Determine the (x, y) coordinate at the center of the cell enclosing the given text.  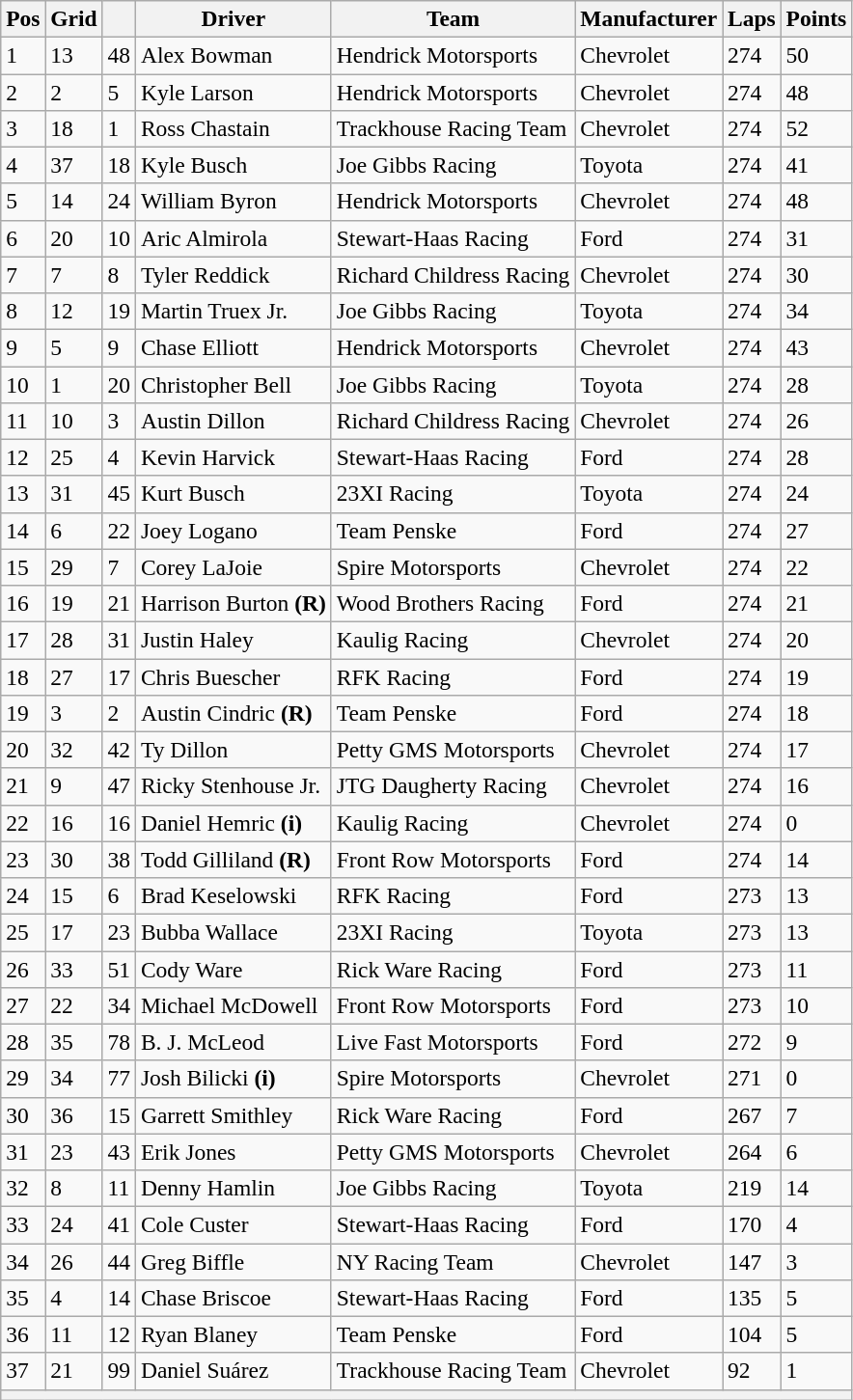
Live Fast Motorsports (453, 1042)
Bubba Wallace (234, 932)
Pos (23, 18)
Harrison Burton (R) (234, 603)
219 (753, 1188)
Kyle Larson (234, 92)
Greg Biffle (234, 1261)
Chase Elliott (234, 347)
Points (816, 18)
Denny Hamlin (234, 1188)
Ty Dillon (234, 750)
Manufacturer (648, 18)
Grid (73, 18)
Christopher Bell (234, 384)
47 (119, 786)
Erik Jones (234, 1152)
92 (753, 1371)
Chase Briscoe (234, 1298)
45 (119, 494)
Garrett Smithley (234, 1115)
42 (119, 750)
Wood Brothers Racing (453, 603)
Chris Buescher (234, 676)
51 (119, 969)
44 (119, 1261)
267 (753, 1115)
Brad Keselowski (234, 895)
77 (119, 1079)
Driver (234, 18)
50 (816, 55)
104 (753, 1334)
Kyle Busch (234, 165)
Justin Haley (234, 640)
Ricky Stenhouse Jr. (234, 786)
Austin Cindric (R) (234, 713)
Corey LaJoie (234, 567)
Tyler Reddick (234, 275)
Ryan Blaney (234, 1334)
Daniel Suárez (234, 1371)
Joey Logano (234, 531)
Austin Dillon (234, 421)
Kurt Busch (234, 494)
Cole Custer (234, 1224)
170 (753, 1224)
Laps (753, 18)
135 (753, 1298)
Michael McDowell (234, 1005)
Josh Bilicki (i) (234, 1079)
NY Racing Team (453, 1261)
Todd Gilliland (R) (234, 860)
Kevin Harvick (234, 457)
272 (753, 1042)
Ross Chastain (234, 128)
JTG Daugherty Racing (453, 786)
78 (119, 1042)
38 (119, 860)
Martin Truex Jr. (234, 311)
52 (816, 128)
271 (753, 1079)
Team (453, 18)
William Byron (234, 202)
264 (753, 1152)
B. J. McLeod (234, 1042)
99 (119, 1371)
Cody Ware (234, 969)
Alex Bowman (234, 55)
Aric Almirola (234, 238)
Daniel Hemric (i) (234, 823)
147 (753, 1261)
